Scan for the cell matching the given text and deliver its [X, Y] coordinate at center. 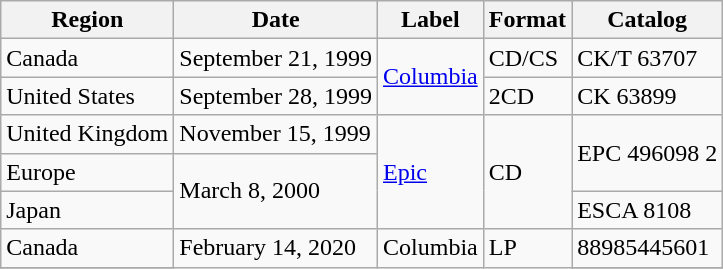
Europe [88, 172]
88985445601 [648, 248]
LP [527, 248]
CK/T 63707 [648, 58]
United Kingdom [88, 134]
Japan [88, 210]
Label [431, 20]
CD/CS [527, 58]
ESCA 8108 [648, 210]
Catalog [648, 20]
September 28, 1999 [276, 96]
September 21, 1999 [276, 58]
2CD [527, 96]
CK 63899 [648, 96]
November 15, 1999 [276, 134]
Format [527, 20]
March 8, 2000 [276, 191]
February 14, 2020 [276, 248]
Epic [431, 172]
Region [88, 20]
Date [276, 20]
CD [527, 172]
United States [88, 96]
EPC 496098 2 [648, 153]
